Determine the (X, Y) coordinate at the center of the cell enclosing the given text.  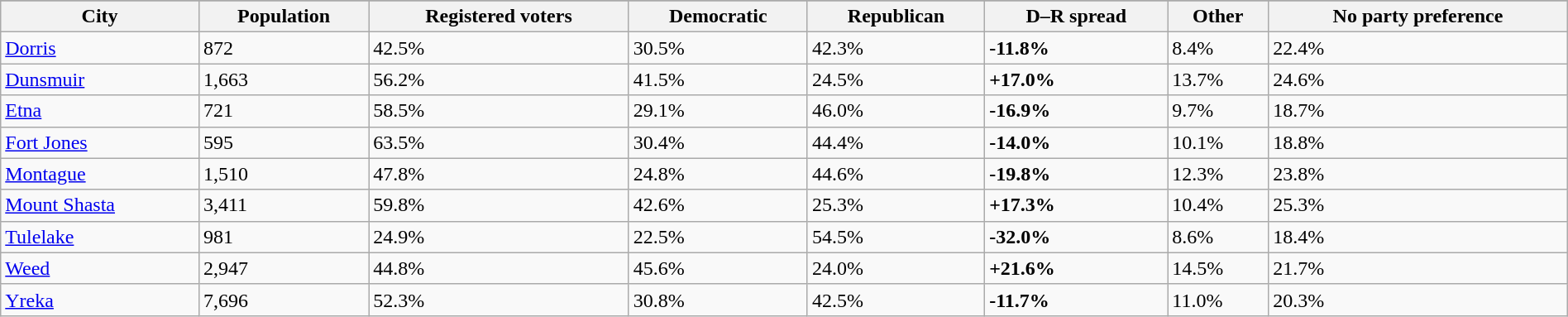
24.0% (896, 268)
No party preference (1418, 17)
13.7% (1218, 79)
9.7% (1218, 111)
-11.7% (1077, 300)
Population (283, 17)
8.6% (1218, 237)
-32.0% (1077, 237)
3,411 (283, 205)
45.6% (718, 268)
Democratic (718, 17)
24.8% (718, 174)
47.8% (499, 174)
24.9% (499, 237)
12.3% (1218, 174)
Fort Jones (100, 142)
-19.8% (1077, 174)
52.3% (499, 300)
30.8% (718, 300)
18.4% (1418, 237)
Etna (100, 111)
10.4% (1218, 205)
+17.0% (1077, 79)
Mount Shasta (100, 205)
20.3% (1418, 300)
+21.6% (1077, 268)
22.5% (718, 237)
42.6% (718, 205)
Registered voters (499, 17)
7,696 (283, 300)
44.8% (499, 268)
44.6% (896, 174)
41.5% (718, 79)
Dunsmuir (100, 79)
1,663 (283, 79)
21.7% (1418, 268)
Weed (100, 268)
46.0% (896, 111)
18.7% (1418, 111)
Tulelake (100, 237)
56.2% (499, 79)
D–R spread (1077, 17)
44.4% (896, 142)
30.5% (718, 48)
30.4% (718, 142)
595 (283, 142)
Yreka (100, 300)
-16.9% (1077, 111)
2,947 (283, 268)
981 (283, 237)
24.6% (1418, 79)
29.1% (718, 111)
54.5% (896, 237)
8.4% (1218, 48)
24.5% (896, 79)
10.1% (1218, 142)
42.3% (896, 48)
Montague (100, 174)
22.4% (1418, 48)
Other (1218, 17)
58.5% (499, 111)
-11.8% (1077, 48)
59.8% (499, 205)
Dorris (100, 48)
23.8% (1418, 174)
City (100, 17)
721 (283, 111)
18.8% (1418, 142)
Republican (896, 17)
63.5% (499, 142)
-14.0% (1077, 142)
11.0% (1218, 300)
872 (283, 48)
1,510 (283, 174)
14.5% (1218, 268)
+17.3% (1077, 205)
